Capture the cell that displays the provided text and extract its [x, y] central coordinate. 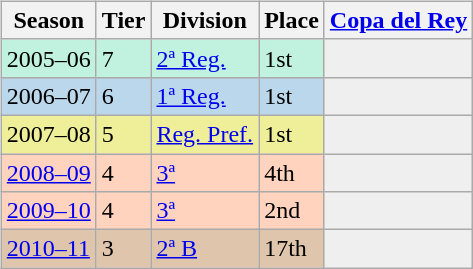
1ª Reg. [205, 96]
Season [48, 20]
Place [292, 20]
Copa del Rey [398, 20]
17th [292, 249]
Division [205, 20]
2008–09 [48, 173]
7 [124, 58]
2006–07 [48, 96]
4th [292, 173]
2ª B [205, 249]
2010–11 [48, 249]
Tier [124, 20]
5 [124, 134]
2005–06 [48, 58]
2007–08 [48, 134]
2009–10 [48, 211]
2nd [292, 211]
Reg. Pref. [205, 134]
3 [124, 249]
6 [124, 96]
2ª Reg. [205, 58]
